Output the (X, Y) coordinate of the center of the cell containing the given text.  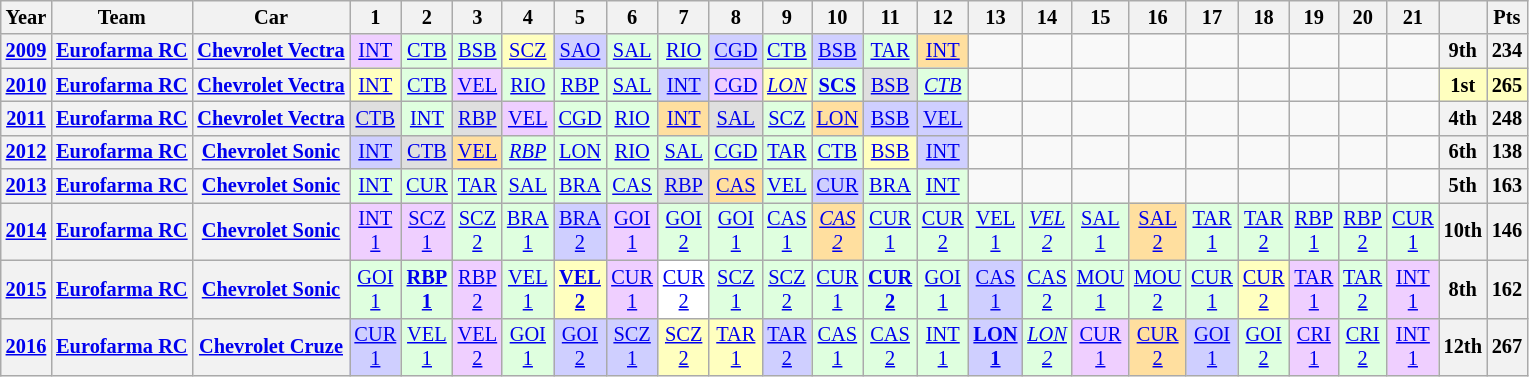
12th (1463, 347)
18 (1264, 17)
138 (1507, 152)
Team (122, 17)
10 (838, 17)
16 (1158, 17)
1st (1463, 85)
14 (1046, 17)
2009 (26, 51)
2011 (26, 118)
234 (1507, 51)
162 (1507, 289)
1 (376, 17)
SCS (838, 85)
Car (270, 17)
Chevrolet Cruze (270, 347)
2013 (26, 186)
5 (580, 17)
MOU2 (1158, 289)
19 (1314, 17)
2010 (26, 85)
Pts (1507, 17)
4th (1463, 118)
5th (1463, 186)
CRI2 (1362, 347)
2 (427, 17)
163 (1507, 186)
CRI1 (1314, 347)
BRA2 (580, 231)
BRA1 (528, 231)
SAO (580, 51)
SAL1 (1100, 231)
4 (528, 17)
267 (1507, 347)
21 (1413, 17)
146 (1507, 231)
8th (1463, 289)
2012 (26, 152)
15 (1100, 17)
Year (26, 17)
248 (1507, 118)
SAL2 (1158, 231)
2015 (26, 289)
2016 (26, 347)
10th (1463, 231)
17 (1212, 17)
8 (736, 17)
11 (890, 17)
265 (1507, 85)
13 (996, 17)
3 (478, 17)
9th (1463, 51)
LON1 (996, 347)
20 (1362, 17)
12 (943, 17)
LON2 (1046, 347)
6 (632, 17)
6th (1463, 152)
MOU1 (1100, 289)
7 (684, 17)
9 (786, 17)
2014 (26, 231)
